Extract the (X, Y) coordinate from the center of the cell holding the provided text.  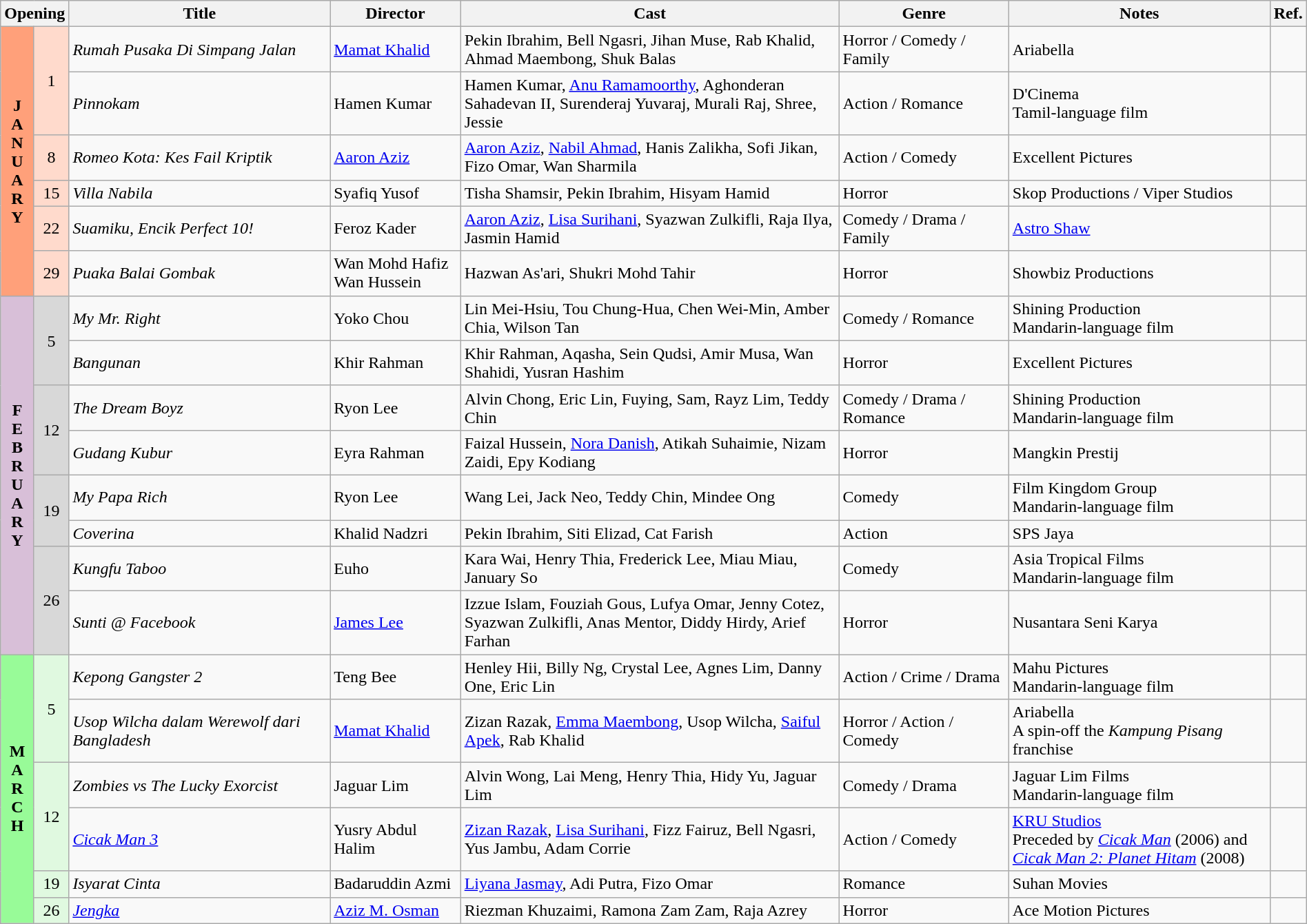
Izzue Islam, Fouziah Gous, Lufya Omar, Jenny Cotez, Syazwan Zulkifli, Anas Mentor, Diddy Hirdy, Arief Farhan (649, 623)
Suamiku, Encik Perfect 10! (200, 229)
JANUARY (18, 161)
Horror / Comedy / Family (924, 50)
Euho (396, 569)
Feroz Kader (396, 229)
Kara Wai, Henry Thia, Frederick Lee, Miau Miau, January So (649, 569)
Horror / Action / Comedy (924, 731)
Notes (1139, 14)
Hazwan As'ari, Shukri Mohd Tahir (649, 273)
Bangunan (200, 362)
D'CinemaTamil-language film (1139, 103)
The Dream Boyz (200, 408)
Yusry Abdul Halim (396, 839)
Comedy / Romance (924, 318)
Action / Romance (924, 103)
22 (51, 229)
Cicak Man 3 (200, 839)
Alvin Chong, Eric Lin, Fuying, Sam, Rayz Lim, Teddy Chin (649, 408)
Riezman Khuzaimi, Ramona Zam Zam, Raja Azrey (649, 910)
Nusantara Seni Karya (1139, 623)
Aaron Aziz, Lisa Surihani, Syazwan Zulkifli, Raja Ilya, Jasmin Hamid (649, 229)
8 (51, 157)
Jengka (200, 910)
Sunti @ Facebook (200, 623)
Isyarat Cinta (200, 884)
Ariabella (1139, 50)
KRU StudiosPreceded by Cicak Man (2006) and Cicak Man 2: Planet Hitam (2008) (1139, 839)
Zizan Razak, Emma Maembong, Usop Wilcha, Saiful Apek, Rab Khalid (649, 731)
Jaguar Lim FilmsMandarin-language film (1139, 786)
Cast (649, 14)
Pekin Ibrahim, Bell Ngasri, Jihan Muse, Rab Khalid, Ahmad Maembong, Shuk Balas (649, 50)
Showbiz Productions (1139, 273)
Director (396, 14)
Ref. (1288, 14)
Hamen Kumar, Anu Ramamoorthy, Aghonderan Sahadevan II, Surenderaj Yuvaraj, Murali Raj, Shree, Jessie (649, 103)
SPS Jaya (1139, 533)
Aziz M. Osman (396, 910)
Usop Wilcha dalam Werewolf dari Bangladesh (200, 731)
Romeo Kota: Kes Fail Kriptik (200, 157)
Jaguar Lim (396, 786)
Faizal Hussein, Nora Danish, Atikah Suhaimie, Nizam Zaidi, Epy Kodiang (649, 452)
15 (51, 193)
FEBRUARY (18, 475)
Khalid Nadzri (396, 533)
Wang Lei, Jack Neo, Teddy Chin, Mindee Ong (649, 497)
Yoko Chou (396, 318)
My Mr. Right (200, 318)
Opening (34, 14)
Comedy / Drama (924, 786)
Gudang Kubur (200, 452)
Puaka Balai Gombak (200, 273)
Astro Shaw (1139, 229)
Action / Crime / Drama (924, 677)
Zizan Razak, Lisa Surihani, Fizz Fairuz, Bell Ngasri, Yus Jambu, Adam Corrie (649, 839)
Khir Rahman (396, 362)
Action (924, 533)
Comedy / Drama / Family (924, 229)
Tisha Shamsir, Pekin Ibrahim, Hisyam Hamid (649, 193)
Badaruddin Azmi (396, 884)
My Papa Rich (200, 497)
Film Kingdom GroupMandarin-language film (1139, 497)
Asia Tropical FilmsMandarin-language film (1139, 569)
Coverina (200, 533)
Lin Mei-Hsiu, Tou Chung-Hua, Chen Wei-Min, Amber Chia, Wilson Tan (649, 318)
Mangkin Prestij (1139, 452)
Teng Bee (396, 677)
Syafiq Yusof (396, 193)
Aaron Aziz (396, 157)
Skop Productions / Viper Studios (1139, 193)
29 (51, 273)
Liyana Jasmay, Adi Putra, Fizo Omar (649, 884)
Genre (924, 14)
Comedy / Drama / Romance (924, 408)
Rumah Pusaka Di Simpang Jalan (200, 50)
Mahu PicturesMandarin-language film (1139, 677)
Khir Rahman, Aqasha, Sein Qudsi, Amir Musa, Wan Shahidi, Yusran Hashim (649, 362)
Pekin Ibrahim, Siti Elizad, Cat Farish (649, 533)
Pinnokam (200, 103)
Hamen Kumar (396, 103)
AriabellaA spin-off the Kampung Pisang franchise (1139, 731)
Suhan Movies (1139, 884)
Kepong Gangster 2 (200, 677)
MARCH (18, 789)
Wan Mohd Hafiz Wan Hussein (396, 273)
Title (200, 14)
Eyra Rahman (396, 452)
1 (51, 81)
Ace Motion Pictures (1139, 910)
Villa Nabila (200, 193)
Henley Hii, Billy Ng, Crystal Lee, Agnes Lim, Danny One, Eric Lin (649, 677)
Aaron Aziz, Nabil Ahmad, Hanis Zalikha, Sofi Jikan, Fizo Omar, Wan Sharmila (649, 157)
Alvin Wong, Lai Meng, Henry Thia, Hidy Yu, Jaguar Lim (649, 786)
Romance (924, 884)
Zombies vs The Lucky Exorcist (200, 786)
James Lee (396, 623)
Kungfu Taboo (200, 569)
